Detect which cell encompasses the target text, then output its [X, Y] center coordinate. 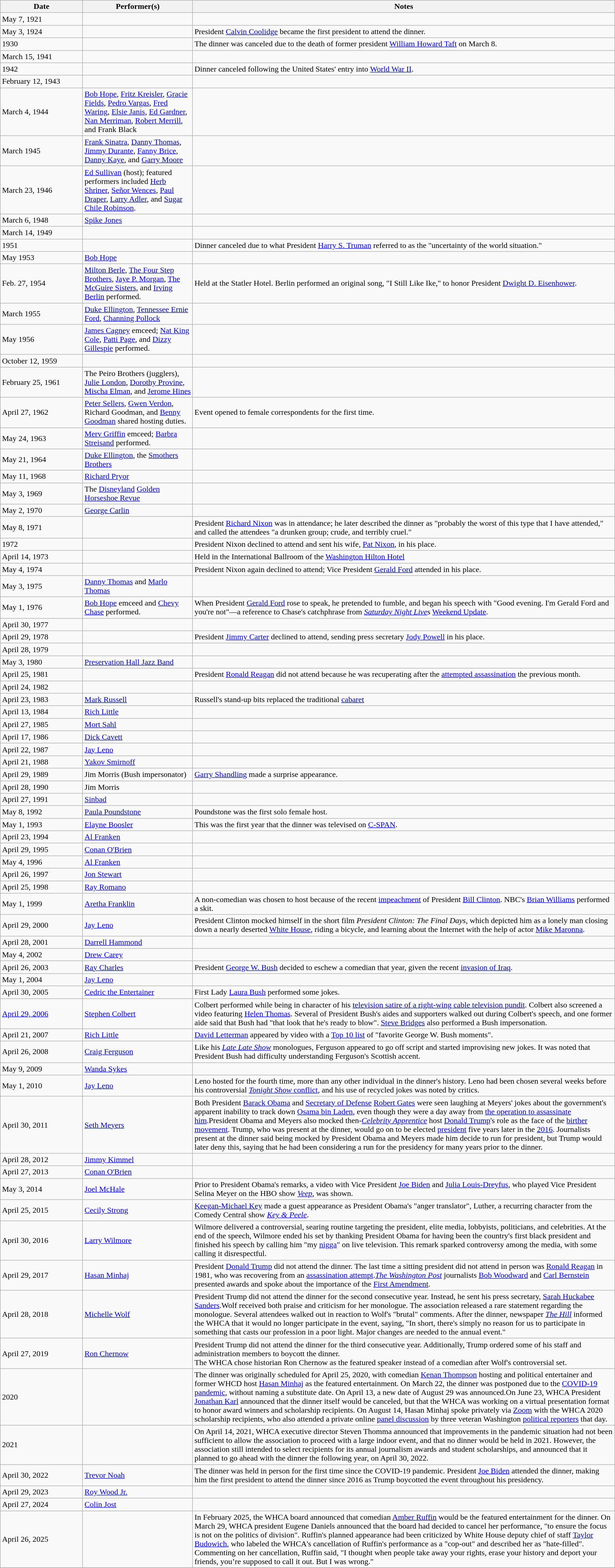
Danny Thomas and Marlo Thomas [138, 586]
Dinner canceled following the United States' entry into World War II. [403, 69]
Michelle Wolf [138, 1314]
Ron Chernow [138, 1353]
April 29, 2000 [41, 925]
April 28, 1990 [41, 787]
April 22, 1987 [41, 749]
April 14, 1973 [41, 557]
March 15, 1941 [41, 56]
Seth Meyers [138, 1125]
President George W. Bush decided to eschew a comedian that year, given the recent invasion of Iraq. [403, 967]
May 1, 1976 [41, 607]
May 24, 1963 [41, 438]
March 23, 1946 [41, 190]
Peter Sellers, Gwen Verdon, Richard Goodman, and Benny Goodman shared hosting duties. [138, 412]
March 14, 1949 [41, 232]
David Letterman appeared by video with a Top 10 list of "favorite George W. Bush moments". [403, 1035]
James Cagney emceed; Nat King Cole, Patti Page, and Dizzy Gillespie performed. [138, 340]
Sinbad [138, 800]
President Calvin Coolidge became the first president to attend the dinner. [403, 32]
April 26, 2003 [41, 967]
April 25, 1998 [41, 887]
April 28, 2018 [41, 1314]
May 4, 1974 [41, 569]
This was the first year that the dinner was televised on C-SPAN. [403, 825]
The Peiro Brothers (jugglers), Julie London, Dorothy Provine, Mischa Elman, and Jerome Hines [138, 382]
1972 [41, 544]
Yakov Smirnoff [138, 762]
Poundstone was the first solo female host. [403, 812]
Joel McHale [138, 1189]
Preservation Hall Jazz Band [138, 662]
Cecily Strong [138, 1210]
April 26, 2008 [41, 1052]
May 1, 2010 [41, 1086]
April 26, 1997 [41, 874]
Larry Wilmore [138, 1241]
Craig Ferguson [138, 1052]
Spike Jones [138, 220]
Feb. 27, 1954 [41, 284]
May 3, 1969 [41, 493]
Merv Griffin emceed; Barbra Streisand performed. [138, 438]
Wanda Sykes [138, 1069]
Event opened to female correspondents for the first time. [403, 412]
May 9, 2009 [41, 1069]
President Nixon again declined to attend; Vice President Gerald Ford attended in his place. [403, 569]
April 17, 1986 [41, 737]
Date [41, 7]
May 21, 1964 [41, 460]
Duke Ellington, Tennessee Ernie Ford, Channing Pollock [138, 314]
Roy Wood Jr. [138, 1492]
Hasan Minhaj [138, 1275]
Notes [403, 7]
Ed Sullivan (host); featured performers included Herb Shriner, Señor Wences, Paul Draper, Larry Adler, and Sugar Chile Robinson. [138, 190]
May 3, 1924 [41, 32]
April 29, 1995 [41, 850]
April 27, 2013 [41, 1172]
May 2, 1970 [41, 510]
Bob Hope emceed and Chevy Chase performed. [138, 607]
Milton Berle, The Four Step Brothers, Jaye P. Morgan, The McGuire Sisters, and Irving Berlin performed. [138, 284]
March 6, 1948 [41, 220]
April 29, 1978 [41, 637]
May 1, 1999 [41, 904]
April 27, 1985 [41, 724]
Colin Jost [138, 1505]
April 27, 1991 [41, 800]
April 21, 1988 [41, 762]
2020 [41, 1397]
April 29, 2023 [41, 1492]
May 4, 1996 [41, 862]
President Nixon declined to attend and sent his wife, Pat Nixon, in his place. [403, 544]
May 8, 1971 [41, 527]
Cedric the Entertainer [138, 992]
President Ronald Reagan did not attend because he was recuperating after the attempted assassination the previous month. [403, 674]
May 1953 [41, 258]
April 25, 1981 [41, 674]
Jimmy Kimmel [138, 1159]
May 1, 2004 [41, 980]
March 1945 [41, 151]
February 25, 1961 [41, 382]
Jim Morris (Bush impersonator) [138, 774]
May 1, 1993 [41, 825]
Dinner canceled due to what President Harry S. Truman referred to as the "uncertainty of the world situation." [403, 245]
2021 [41, 1445]
First Lady Laura Bush performed some jokes. [403, 992]
President Jimmy Carter declined to attend, sending press secretary Jody Powell in his place. [403, 637]
Bob Hope [138, 258]
May 11, 1968 [41, 476]
May 7, 1921 [41, 19]
May 8, 1992 [41, 812]
April 29, 2017 [41, 1275]
Performer(s) [138, 7]
April 27, 2019 [41, 1353]
Dick Cavett [138, 737]
October 12, 1959 [41, 361]
1942 [41, 69]
Jon Stewart [138, 874]
Mark Russell [138, 699]
April 26, 2025 [41, 1539]
Aretha Franklin [138, 904]
April 25, 2015 [41, 1210]
April 13, 1984 [41, 712]
April 30, 2011 [41, 1125]
Elayne Boosler [138, 825]
May 3, 1980 [41, 662]
Mort Sahl [138, 724]
Duke Ellington, the Smothers Brothers [138, 460]
April 28, 2012 [41, 1159]
Paula Poundstone [138, 812]
February 12, 1943 [41, 81]
April 30, 2016 [41, 1241]
Trevor Noah [138, 1475]
Jim Morris [138, 787]
Drew Carey [138, 955]
April 23, 1994 [41, 837]
The dinner was canceled due to the death of former president William Howard Taft on March 8. [403, 44]
March 4, 1944 [41, 112]
Held at the Statler Hotel. Berlin performed an original song, "I Still Like Ike," to honor President Dwight D. Eisenhower. [403, 284]
The Disneyland Golden Horseshoe Revue [138, 493]
1930 [41, 44]
Stephen Colbert [138, 1013]
George Carlin [138, 510]
April 29, 2006 [41, 1013]
April 29, 1989 [41, 774]
March 1955 [41, 314]
April 30, 2022 [41, 1475]
April 27, 2024 [41, 1505]
April 28, 2001 [41, 942]
April 21, 2007 [41, 1035]
May 3, 2014 [41, 1189]
April 24, 1982 [41, 687]
May 3, 1975 [41, 586]
May 4, 2002 [41, 955]
Garry Shandling made a surprise appearance. [403, 774]
Darrell Hammond [138, 942]
April 30, 2005 [41, 992]
April 23, 1983 [41, 699]
April 28, 1979 [41, 650]
Frank Sinatra, Danny Thomas, Jimmy Durante, Fanny Brice, Danny Kaye, and Garry Moore [138, 151]
Russell's stand-up bits replaced the traditional cabaret [403, 699]
May 1956 [41, 340]
April 27, 1962 [41, 412]
A non-comedian was chosen to host because of the recent impeachment of President Bill Clinton. NBC's Brian Williams performed a skit. [403, 904]
Ray Charles [138, 967]
April 30, 1977 [41, 625]
Held in the International Ballroom of the Washington Hilton Hotel [403, 557]
Ray Romano [138, 887]
Bob Hope, Fritz Kreisler, Gracie Fields, Pedro Vargas, Fred Waring, Elsie Janis, Ed Gardner, Nan Merriman, Robert Merrill, and Frank Black [138, 112]
Richard Pryor [138, 476]
1951 [41, 245]
